Locate the cell with the specified text and output its (x, y) center coordinate. 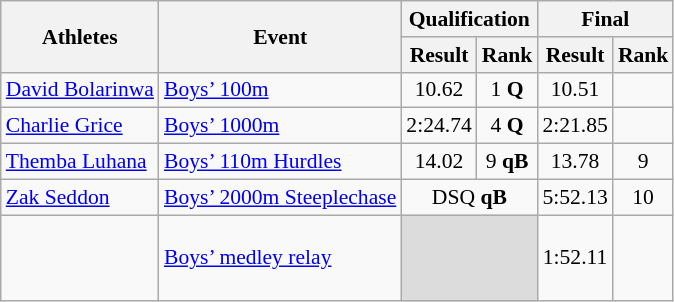
2:24.74 (438, 126)
Boys’ medley relay (280, 258)
2:21.85 (574, 126)
Athletes (80, 36)
Boys’ 110m Hurdles (280, 162)
9 (644, 162)
DSQ qB (469, 197)
5:52.13 (574, 197)
Boys’ 1000m (280, 126)
10.51 (574, 90)
10.62 (438, 90)
David Bolarinwa (80, 90)
14.02 (438, 162)
Charlie Grice (80, 126)
Final (605, 19)
1 Q (508, 90)
1:52.11 (574, 258)
9 qB (508, 162)
Themba Luhana (80, 162)
13.78 (574, 162)
Boys’ 2000m Steeplechase (280, 197)
Qualification (469, 19)
4 Q (508, 126)
Event (280, 36)
Boys’ 100m (280, 90)
Zak Seddon (80, 197)
10 (644, 197)
